Return (x, y) of the center of cell containing provided text 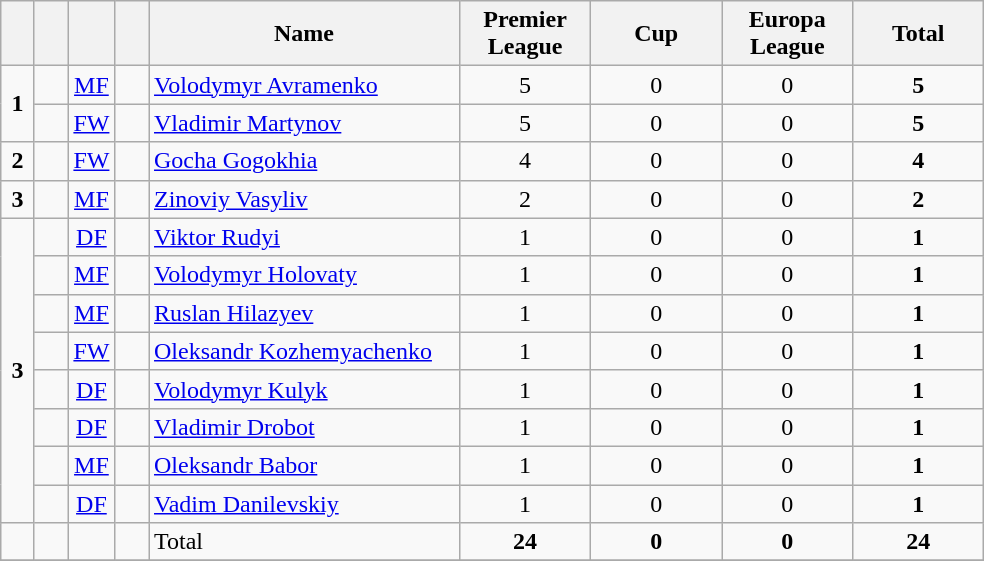
Vadim Danilevskiy (304, 503)
Oleksandr Kozhemyachenko (304, 351)
Europa League (788, 34)
Viktor Rudyi (304, 237)
Ruslan Hilazyev (304, 313)
Oleksandr Babor (304, 465)
Vladimir Martynov (304, 123)
Premier League (526, 34)
Vladimir Drobot (304, 427)
Volodymyr Kulyk (304, 389)
Volodymyr Avramenko (304, 85)
Cup (656, 34)
Gocha Gogokhia (304, 161)
Volodymyr Holovaty (304, 275)
Zinoviy Vasyliv (304, 199)
Name (304, 34)
